Identify which cell holds the provided text, then report its (x, y) central coordinate. 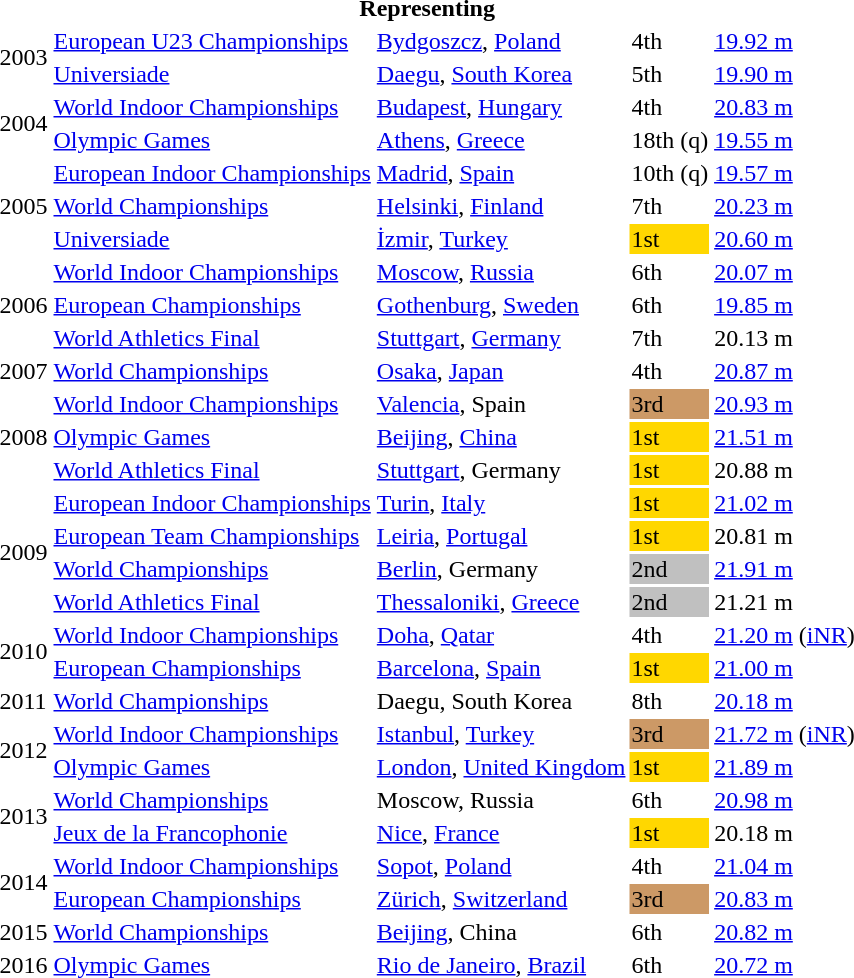
European U23 Championships (212, 41)
5th (670, 74)
Barcelona, Spain (501, 668)
Istanbul, Turkey (501, 734)
Gothenburg, Sweden (501, 305)
Helsinki, Finland (501, 206)
Turin, Italy (501, 503)
Valencia, Spain (501, 404)
Osaka, Japan (501, 371)
London, United Kingdom (501, 767)
Doha, Qatar (501, 635)
European Team Championships (212, 536)
Berlin, Germany (501, 569)
Zürich, Switzerland (501, 899)
Thessaloniki, Greece (501, 602)
18th (q) (670, 140)
8th (670, 701)
İzmir, Turkey (501, 239)
Sopot, Poland (501, 866)
Budapest, Hungary (501, 107)
Jeux de la Francophonie (212, 833)
10th (q) (670, 173)
Madrid, Spain (501, 173)
Leiria, Portugal (501, 536)
Bydgoszcz, Poland (501, 41)
Nice, France (501, 833)
Athens, Greece (501, 140)
